Search for the cell housing the specified text and yield its (x, y) center coordinate. 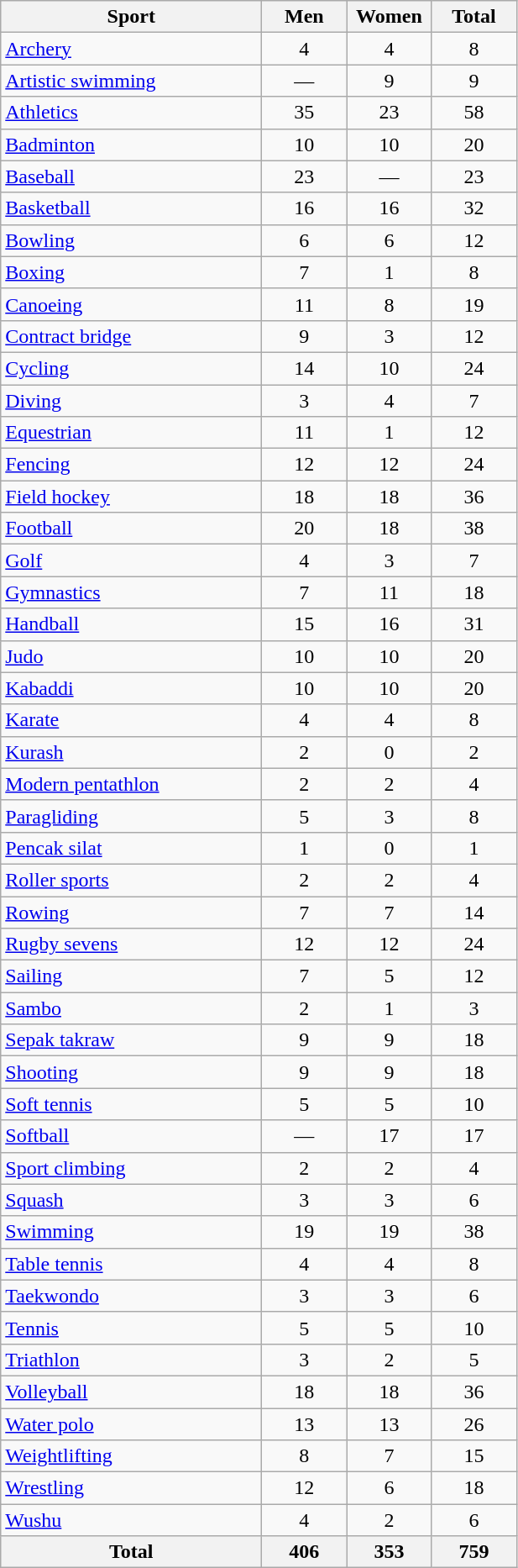
Fencing (131, 465)
Golf (131, 560)
Pencak silat (131, 848)
Softball (131, 1136)
Rugby sevens (131, 944)
Judo (131, 656)
Bowling (131, 240)
Volleyball (131, 1392)
26 (474, 1424)
Basketball (131, 208)
Artistic swimming (131, 81)
Handball (131, 624)
Wrestling (131, 1488)
Karate (131, 720)
759 (474, 1552)
Boxing (131, 272)
353 (390, 1552)
Rowing (131, 912)
Wushu (131, 1520)
Women (390, 17)
Soft tennis (131, 1104)
32 (474, 208)
Cycling (131, 368)
Taekwondo (131, 1296)
Gymnastics (131, 592)
Men (304, 17)
Tennis (131, 1328)
Kurash (131, 752)
Paragliding (131, 816)
Contract bridge (131, 336)
Table tennis (131, 1264)
Athletics (131, 113)
Water polo (131, 1424)
Canoeing (131, 304)
Modern pentathlon (131, 784)
35 (304, 113)
Archery (131, 49)
Sailing (131, 976)
Sport climbing (131, 1168)
Field hockey (131, 497)
Diving (131, 401)
Sport (131, 17)
Triathlon (131, 1360)
Squash (131, 1200)
406 (304, 1552)
Shooting (131, 1072)
Sepak takraw (131, 1040)
Equestrian (131, 433)
Swimming (131, 1232)
Sambo (131, 1008)
Football (131, 529)
Baseball (131, 176)
31 (474, 624)
58 (474, 113)
Roller sports (131, 880)
Badminton (131, 145)
Kabaddi (131, 688)
Weightlifting (131, 1456)
